Identify which cell holds the provided text, then report its [x, y] central coordinate. 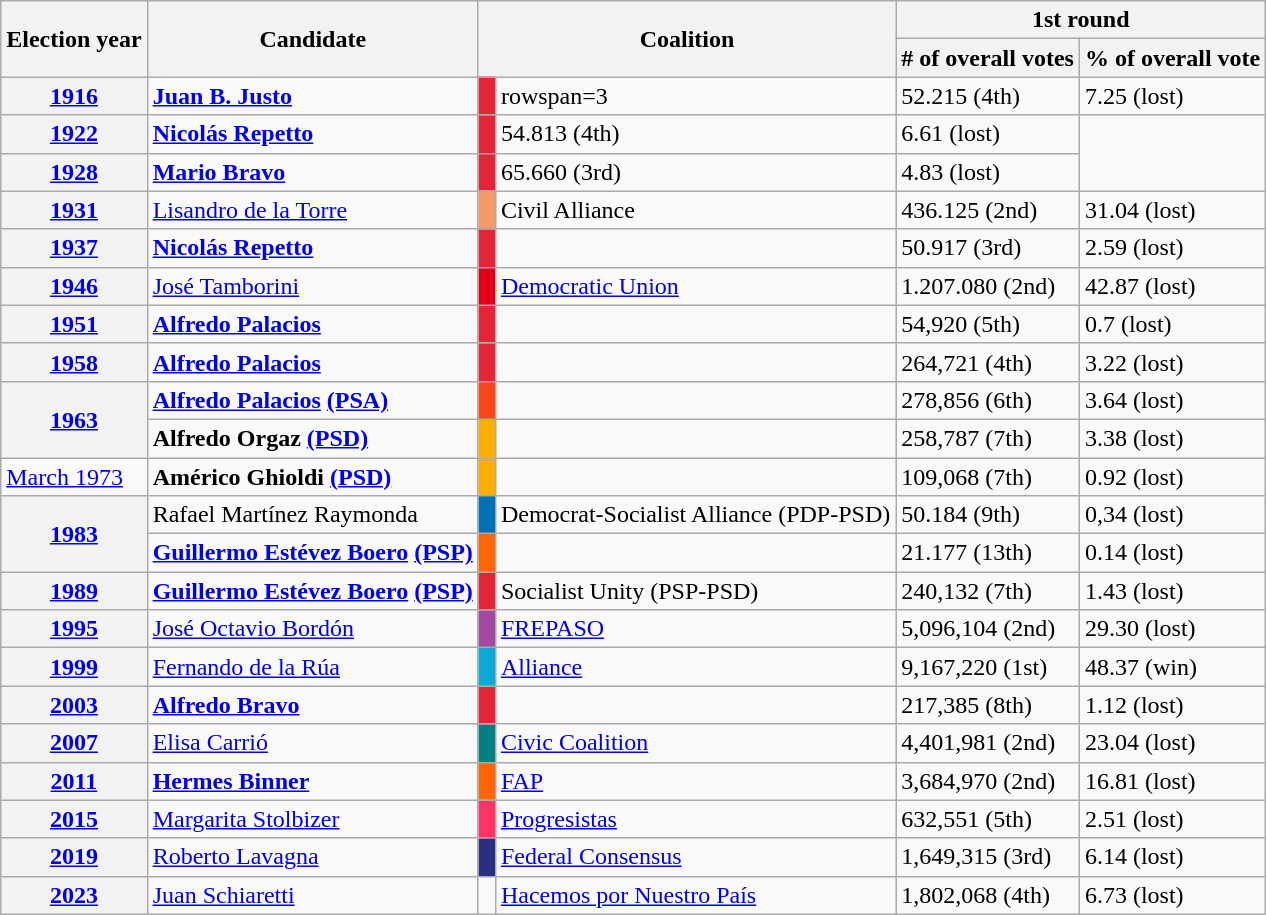
2003 [74, 705]
Alfredo Orgaz (PSD) [312, 438]
2.51 (lost) [1172, 819]
1st round [1081, 20]
1916 [74, 96]
1995 [74, 629]
Roberto Lavagna [312, 857]
1,802,068 (4th) [988, 895]
3.22 (lost) [1172, 362]
1989 [74, 591]
0.7 (lost) [1172, 324]
42.87 (lost) [1172, 286]
21.177 (13th) [988, 553]
29.30 (lost) [1172, 629]
31.04 (lost) [1172, 210]
Lisandro de la Torre [312, 210]
1922 [74, 134]
0,34 (lost) [1172, 515]
3.64 (lost) [1172, 400]
65.660 (3rd) [695, 172]
Margarita Stolbizer [312, 819]
240,132 (7th) [988, 591]
Alfredo Bravo [312, 705]
16.81 (lost) [1172, 781]
9,167,220 (1st) [988, 667]
1999 [74, 667]
2007 [74, 743]
2015 [74, 819]
632,551 (5th) [988, 819]
1931 [74, 210]
4,401,981 (2nd) [988, 743]
0.14 (lost) [1172, 553]
José Tamborini [312, 286]
Civil Alliance [695, 210]
Democratic Union [695, 286]
1928 [74, 172]
Socialist Unity (PSP-PSD) [695, 591]
Candidate [312, 39]
6.61 (lost) [988, 134]
Federal Consensus [695, 857]
1,649,315 (3rd) [988, 857]
3,684,970 (2nd) [988, 781]
Américo Ghioldi (PSD) [312, 477]
# of overall votes [988, 58]
Hermes Binner [312, 781]
FAP [695, 781]
FREPASO [695, 629]
Rafael Martínez Raymonda [312, 515]
52.215 (4th) [988, 96]
109,068 (7th) [988, 477]
Hacemos por Nuestro País [695, 895]
Fernando de la Rúa [312, 667]
Alliance [695, 667]
% of overall vote [1172, 58]
2011 [74, 781]
José Octavio Bordón [312, 629]
6.73 (lost) [1172, 895]
2019 [74, 857]
Election year [74, 39]
1983 [74, 534]
1946 [74, 286]
1.43 (lost) [1172, 591]
258,787 (7th) [988, 438]
Juan B. Justo [312, 96]
54,920 (5th) [988, 324]
Juan Schiaretti [312, 895]
Mario Bravo [312, 172]
Civic Coalition [695, 743]
Democrat-Socialist Alliance (PDP-PSD) [695, 515]
Coalition [686, 39]
2.59 (lost) [1172, 248]
1958 [74, 362]
217,385 (8th) [988, 705]
3.38 (lost) [1172, 438]
Elisa Carrió [312, 743]
March 1973 [74, 477]
0.92 (lost) [1172, 477]
264,721 (4th) [988, 362]
23.04 (lost) [1172, 743]
5,096,104 (2nd) [988, 629]
54.813 (4th) [695, 134]
rowspan=3 [695, 96]
Progresistas [695, 819]
4.83 (lost) [988, 172]
2023 [74, 895]
1.12 (lost) [1172, 705]
1937 [74, 248]
1963 [74, 419]
7.25 (lost) [1172, 96]
278,856 (6th) [988, 400]
1951 [74, 324]
48.37 (win) [1172, 667]
6.14 (lost) [1172, 857]
436.125 (2nd) [988, 210]
1.207.080 (2nd) [988, 286]
Alfredo Palacios (PSA) [312, 400]
50.917 (3rd) [988, 248]
50.184 (9th) [988, 515]
